Locate the cell with the specified text and output its (X, Y) center coordinate. 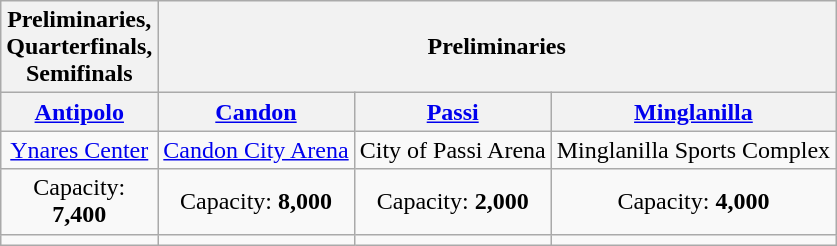
Minglanilla Sports Complex (693, 150)
Candon City Arena (256, 150)
Preliminaries (497, 47)
Capacity: 4,000 (693, 202)
Passi (452, 112)
Candon (256, 112)
Preliminaries, Quarterfinals, Semifinals (80, 47)
Capacity: 8,000 (256, 202)
Capacity: 7,400 (80, 202)
Minglanilla (693, 112)
Ynares Center (80, 150)
Capacity: 2,000 (452, 202)
Antipolo (80, 112)
City of Passi Arena (452, 150)
